Determine the (X, Y) coordinate at the center of the cell enclosing the given text.  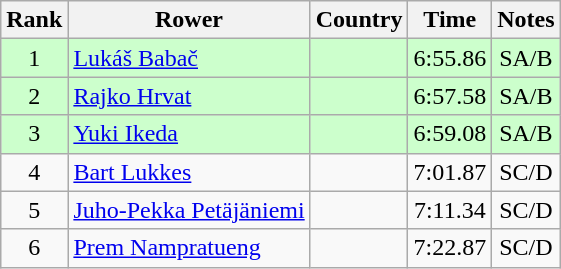
Rank (34, 20)
Juho-Pekka Petäjäniemi (189, 210)
Rajko Hrvat (189, 96)
6:57.58 (450, 96)
4 (34, 172)
Prem Nampratueng (189, 248)
5 (34, 210)
2 (34, 96)
Bart Lukkes (189, 172)
Time (450, 20)
Rower (189, 20)
7:22.87 (450, 248)
7:01.87 (450, 172)
6:55.86 (450, 58)
6 (34, 248)
6:59.08 (450, 134)
7:11.34 (450, 210)
1 (34, 58)
Notes (526, 20)
Yuki Ikeda (189, 134)
Lukáš Babač (189, 58)
Country (359, 20)
3 (34, 134)
